Output the [x, y] coordinate of the center of the cell containing the given text.  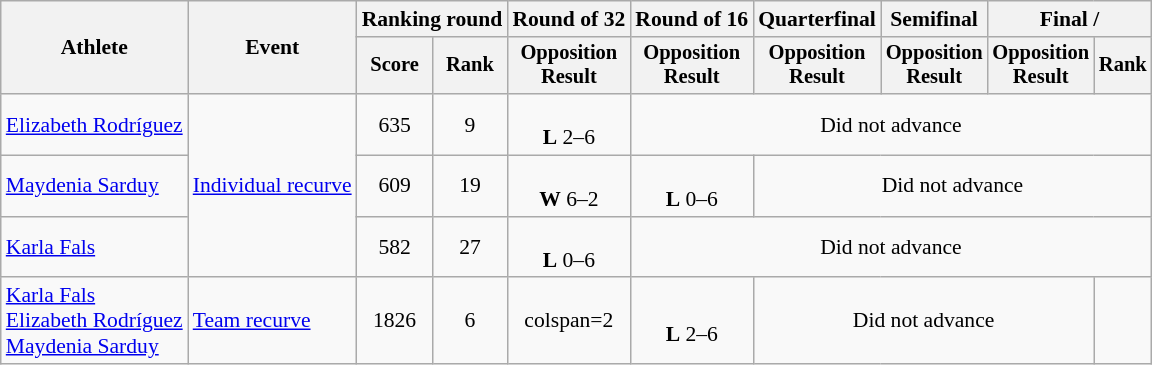
1826 [395, 322]
9 [470, 124]
Ranking round [432, 19]
Individual recurve [272, 186]
Round of 32 [568, 19]
Karla FalsElizabeth RodríguezMaydenia Sarduy [94, 322]
W 6–2 [568, 186]
Event [272, 48]
Maydenia Sarduy [94, 186]
Karla Fals [94, 248]
635 [395, 124]
609 [395, 186]
Round of 16 [692, 19]
27 [470, 248]
Athlete [94, 48]
Team recurve [272, 322]
6 [470, 322]
Elizabeth Rodríguez [94, 124]
Semifinal [934, 19]
19 [470, 186]
Quarterfinal [817, 19]
Final / [1069, 19]
582 [395, 248]
Score [395, 66]
colspan=2 [568, 322]
